Scan for the cell matching the given text and deliver its [X, Y] coordinate at center. 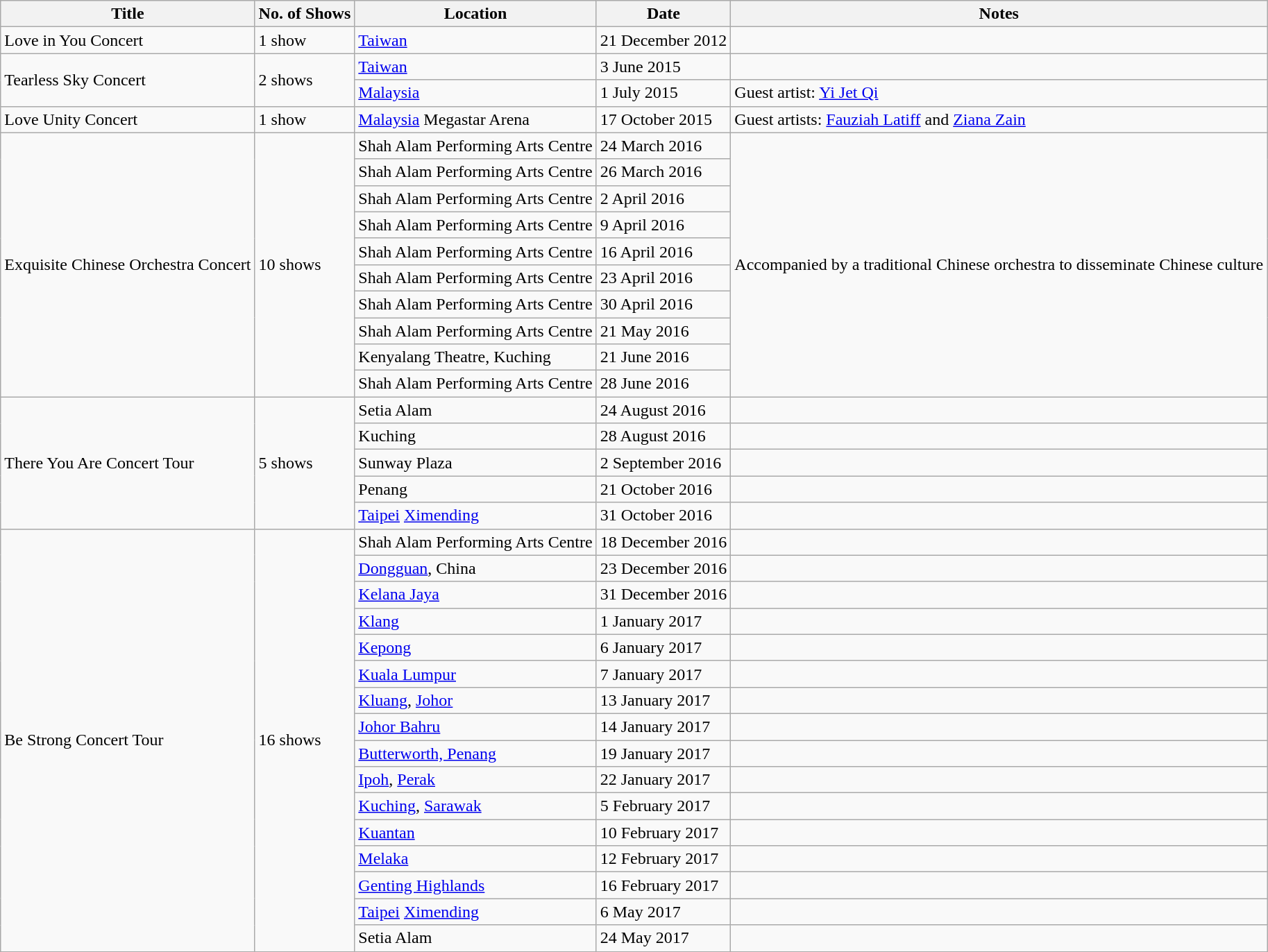
Love in You Concert [128, 40]
22 January 2017 [663, 780]
16 shows [305, 740]
Dongguan, China [475, 568]
Kuala Lumpur [475, 674]
24 May 2017 [663, 938]
Love Unity Concert [128, 119]
Accompanied by a traditional Chinese orchestra to disseminate Chinese culture [999, 265]
18 December 2016 [663, 542]
Tearless Sky Concert [128, 80]
Guest artist: Yi Jet Qi [999, 93]
Klang [475, 621]
Kepong [475, 647]
17 October 2015 [663, 119]
14 January 2017 [663, 726]
6 May 2017 [663, 912]
5 shows [305, 463]
16 February 2017 [663, 885]
Be Strong Concert Tour [128, 740]
Kuantan [475, 833]
Penang [475, 489]
Guest artists: Fauziah Latiff and Ziana Zain [999, 119]
No. of Shows [305, 14]
9 April 2016 [663, 225]
12 February 2017 [663, 859]
Ipoh, Perak [475, 780]
1 July 2015 [663, 93]
Exquisite Chinese Orchestra Concert [128, 265]
Kenyalang Theatre, Kuching [475, 357]
24 March 2016 [663, 146]
Malaysia Megastar Arena [475, 119]
3 June 2015 [663, 67]
Kelana Jaya [475, 595]
Sunway Plaza [475, 463]
10 February 2017 [663, 833]
19 January 2017 [663, 753]
Melaka [475, 859]
13 January 2017 [663, 700]
Kluang, Johor [475, 700]
Location [475, 14]
Butterworth, Penang [475, 753]
23 December 2016 [663, 568]
5 February 2017 [663, 806]
Kuching [475, 436]
2 April 2016 [663, 198]
21 May 2016 [663, 331]
31 October 2016 [663, 516]
28 August 2016 [663, 436]
1 January 2017 [663, 621]
Johor Bahru [475, 726]
Malaysia [475, 93]
28 June 2016 [663, 384]
2 shows [305, 80]
21 June 2016 [663, 357]
6 January 2017 [663, 647]
21 December 2012 [663, 40]
16 April 2016 [663, 251]
Date [663, 14]
24 August 2016 [663, 410]
Title [128, 14]
23 April 2016 [663, 278]
30 April 2016 [663, 304]
2 September 2016 [663, 463]
Notes [999, 14]
31 December 2016 [663, 595]
There You Are Concert Tour [128, 463]
Kuching, Sarawak [475, 806]
7 January 2017 [663, 674]
Genting Highlands [475, 885]
21 October 2016 [663, 489]
10 shows [305, 265]
26 March 2016 [663, 172]
